Find where the given text appears and provide that cell's center as [x, y] coordinate. 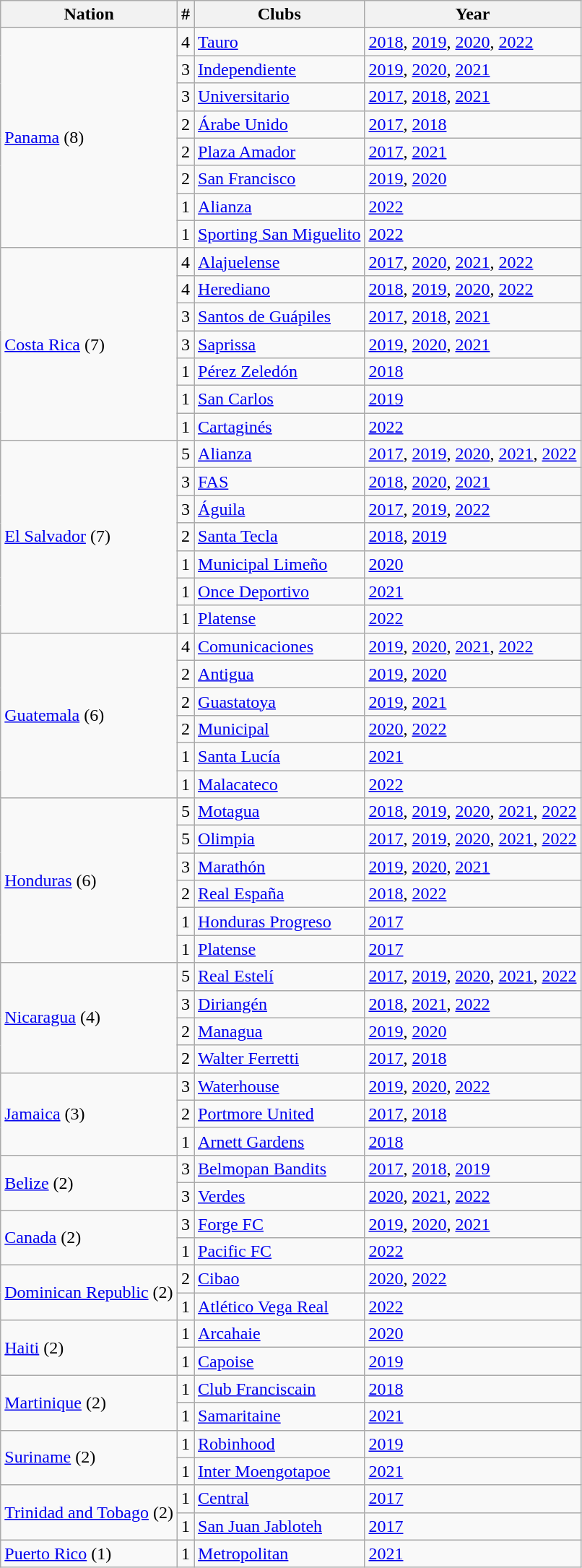
Olimpia [279, 839]
Plaza Amador [279, 152]
Honduras Progreso [279, 922]
Martinique (2) [90, 1403]
2019, 2021 [472, 701]
San Juan Jabloteh [279, 1526]
2017, 2021 [472, 152]
Jamaica (3) [90, 1114]
Marathón [279, 867]
Pérez Zeledón [279, 372]
Managua [279, 1031]
Portmore United [279, 1114]
Tauro [279, 42]
Águila [279, 509]
Saprissa [279, 345]
San Carlos [279, 399]
Municipal [279, 729]
Trinidad and Tobago (2) [90, 1512]
Inter Moengotapoe [279, 1471]
Municipal Limeño [279, 564]
Independiente [279, 69]
Santos de Guápiles [279, 316]
# [185, 14]
Metropolitan [279, 1554]
Arnett Gardens [279, 1141]
2018, 2019 [472, 537]
Santa Tecla [279, 537]
Atlético Vega Real [279, 1307]
Cibao [279, 1279]
Alajuelense [279, 261]
Capoise [279, 1361]
Waterhouse [279, 1086]
Belize (2) [90, 1182]
2017, 2019, 2022 [472, 509]
2019, 2020, 2022 [472, 1086]
Diriangén [279, 1004]
2017, 2018, 2019 [472, 1169]
FAS [279, 482]
Guastatoya [279, 701]
El Salvador (7) [90, 537]
Comunicaciones [279, 646]
Honduras (6) [90, 880]
Dominican Republic (2) [90, 1293]
Motagua [279, 812]
2019, 2020, 2021, 2022 [472, 646]
2018, 2022 [472, 894]
Samaritaine [279, 1416]
Clubs [279, 14]
Year [472, 14]
2018, 2019, 2020, 2021, 2022 [472, 812]
Central [279, 1499]
Universitario [279, 97]
Haiti (2) [90, 1348]
Árabe Unido [279, 124]
2020, 2021, 2022 [472, 1196]
San Francisco [279, 179]
Real Estelí [279, 976]
Forge FC [279, 1224]
Herediano [279, 289]
Guatemala (6) [90, 715]
Real España [279, 894]
Pacific FC [279, 1252]
Arcahaie [279, 1334]
Verdes [279, 1196]
2018, 2020, 2021 [472, 482]
Puerto Rico (1) [90, 1554]
Cartaginés [279, 427]
Club Franciscain [279, 1389]
2018, 2021, 2022 [472, 1004]
Sporting San Miguelito [279, 234]
Panama (8) [90, 138]
Once Deportivo [279, 592]
Suriname (2) [90, 1457]
Walter Ferretti [279, 1059]
2017, 2020, 2021, 2022 [472, 261]
Antigua [279, 674]
Nation [90, 14]
Malacateco [279, 784]
Santa Lucía [279, 756]
Costa Rica (7) [90, 344]
Nicaragua (4) [90, 1018]
Canada (2) [90, 1238]
Robinhood [279, 1444]
Belmopan Bandits [279, 1169]
